Return the (x, y) coordinate for the center point of the cell that contains the specified text.  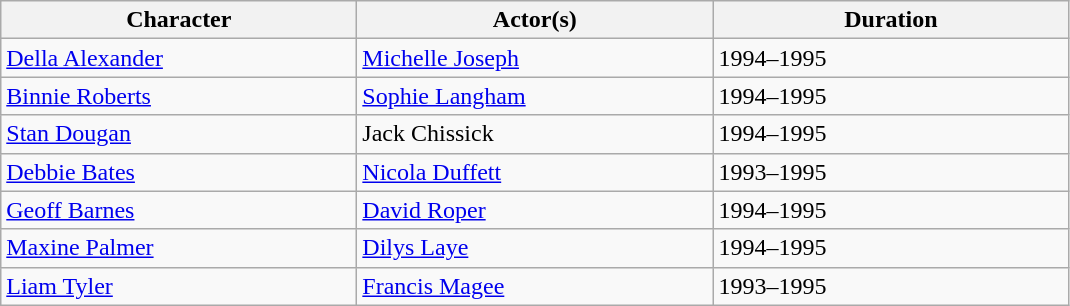
Binnie Roberts (179, 96)
Jack Chissick (535, 134)
Maxine Palmer (179, 248)
Della Alexander (179, 58)
Geoff Barnes (179, 210)
David Roper (535, 210)
Actor(s) (535, 20)
Dilys Laye (535, 248)
Debbie Bates (179, 172)
Nicola Duffett (535, 172)
Stan Dougan (179, 134)
Character (179, 20)
Francis Magee (535, 286)
Duration (891, 20)
Liam Tyler (179, 286)
Sophie Langham (535, 96)
Michelle Joseph (535, 58)
